Pinpoint the cell where the given text exists, returning its (X, Y) midpoint coordinate. 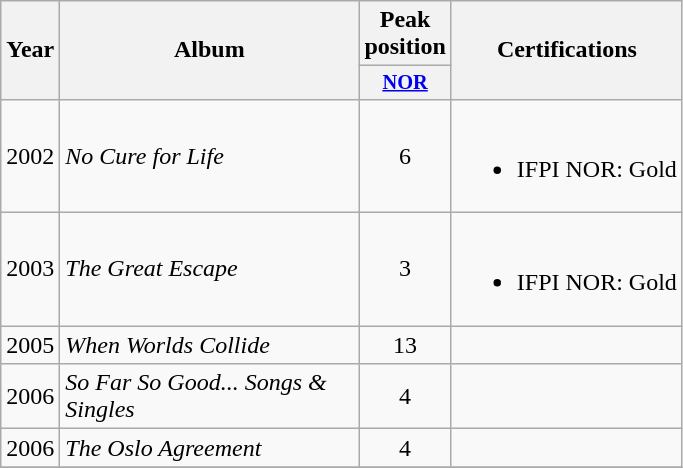
Year (30, 50)
No Cure for Life (210, 156)
NOR (405, 83)
Album (210, 50)
2003 (30, 270)
Peak position (405, 34)
Certifications (566, 50)
3 (405, 270)
So Far So Good... Songs & Singles (210, 396)
2005 (30, 345)
The Great Escape (210, 270)
6 (405, 156)
The Oslo Agreement (210, 448)
2002 (30, 156)
13 (405, 345)
When Worlds Collide (210, 345)
